Determine the [X, Y] coordinate at the center of the cell enclosing the given text.  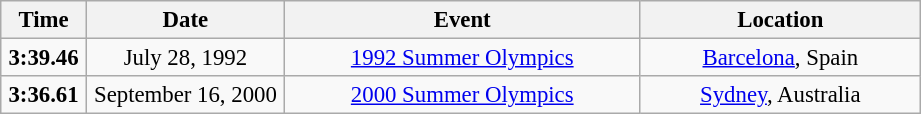
3:39.46 [44, 58]
July 28, 1992 [185, 58]
Event [462, 20]
Sydney, Australia [780, 95]
Time [44, 20]
1992 Summer Olympics [462, 58]
2000 Summer Olympics [462, 95]
Date [185, 20]
Location [780, 20]
Barcelona, Spain [780, 58]
September 16, 2000 [185, 95]
3:36.61 [44, 95]
